Search for the cell housing the specified text and yield its [x, y] center coordinate. 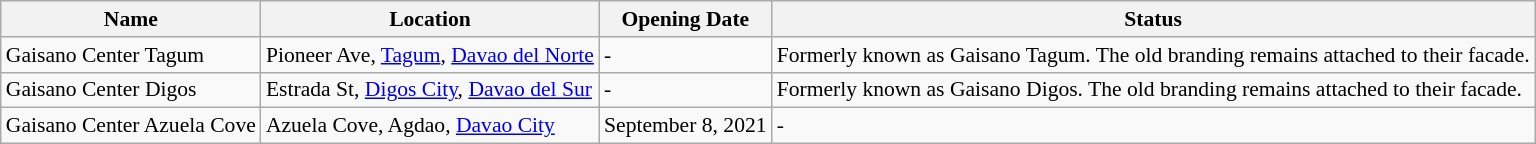
Name [131, 19]
Gaisano Center Azuela Cove [131, 126]
Opening Date [686, 19]
Location [430, 19]
Pioneer Ave, Tagum, Davao del Norte [430, 55]
Azuela Cove, Agdao, Davao City [430, 126]
Gaisano Center Tagum [131, 55]
Formerly known as Gaisano Tagum. The old branding remains attached to their facade. [1154, 55]
Gaisano Center Digos [131, 90]
September 8, 2021 [686, 126]
Formerly known as Gaisano Digos. The old branding remains attached to their facade. [1154, 90]
Status [1154, 19]
Estrada St, Digos City, Davao del Sur [430, 90]
